Locate the cell with the specified text and output its (x, y) center coordinate. 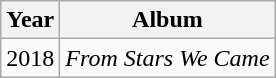
From Stars We Came (168, 58)
Year (30, 20)
Album (168, 20)
2018 (30, 58)
